Extract the [X, Y] coordinate from the center of the cell holding the provided text.  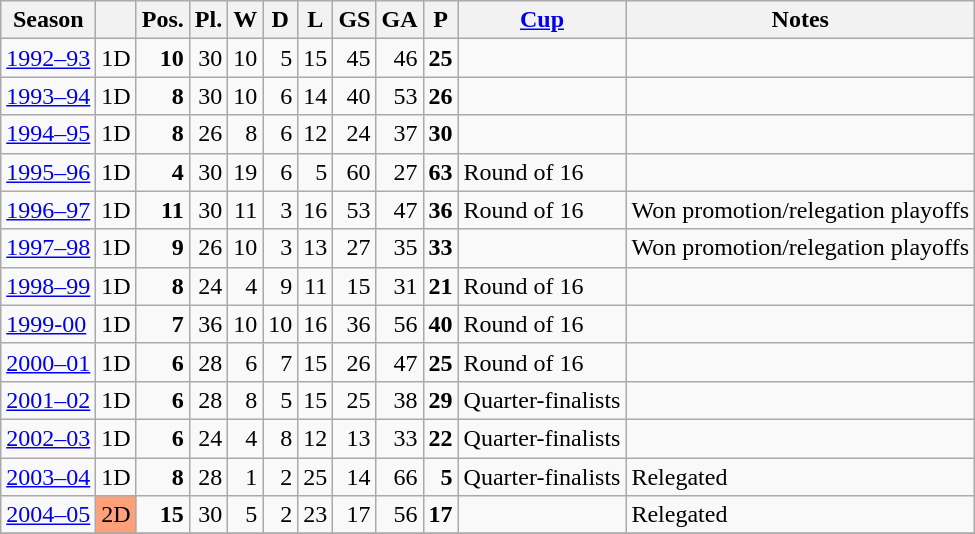
Notes [800, 20]
2004–05 [48, 515]
23 [316, 515]
2001–02 [48, 400]
2002–03 [48, 438]
Season [48, 20]
L [316, 20]
Cup [542, 20]
W [246, 20]
38 [400, 400]
1992–93 [48, 58]
1 [246, 477]
31 [400, 286]
35 [400, 248]
60 [354, 172]
1999-00 [48, 324]
45 [354, 58]
2D [116, 515]
GS [354, 20]
1995–96 [48, 172]
37 [400, 134]
1996–97 [48, 210]
2003–04 [48, 477]
29 [440, 400]
2000–01 [48, 362]
Pos. [162, 20]
63 [440, 172]
1998–99 [48, 286]
GA [400, 20]
21 [440, 286]
1997–98 [48, 248]
P [440, 20]
46 [400, 58]
Pl. [208, 20]
1994–95 [48, 134]
1993–94 [48, 96]
19 [246, 172]
22 [440, 438]
66 [400, 477]
D [280, 20]
